Detect which cell encompasses the target text, then output its (X, Y) center coordinate. 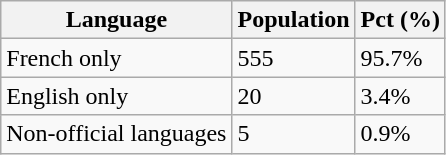
Pct (%) (400, 20)
20 (294, 96)
Language (116, 20)
Non-official languages (116, 134)
Population (294, 20)
5 (294, 134)
English only (116, 96)
95.7% (400, 58)
3.4% (400, 96)
0.9% (400, 134)
French only (116, 58)
555 (294, 58)
